From the cell containing the given text, extract its center point as [X, Y] coordinate. 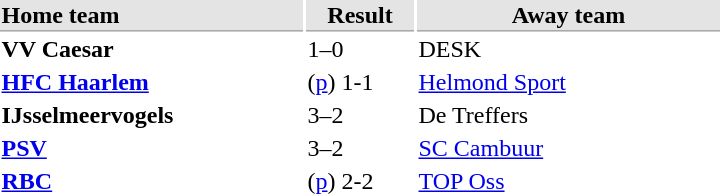
(p) 1-1 [360, 83]
Helmond Sport [568, 83]
Away team [568, 16]
VV Caesar [152, 49]
DESK [568, 49]
Result [360, 16]
1–0 [360, 49]
Home team [152, 16]
De Treffers [568, 115]
SC Cambuur [568, 149]
IJsselmeervogels [152, 115]
PSV [152, 149]
HFC Haarlem [152, 83]
